Determine the (x, y) coordinate at the center of the cell enclosing the given text.  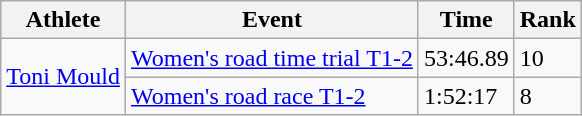
1:52:17 (466, 96)
53:46.89 (466, 58)
Event (272, 20)
10 (548, 58)
Time (466, 20)
Rank (548, 20)
Women's road time trial T1-2 (272, 58)
Women's road race T1-2 (272, 96)
8 (548, 96)
Toni Mould (64, 77)
Athlete (64, 20)
